Pinpoint the cell where the given text exists, returning its (X, Y) midpoint coordinate. 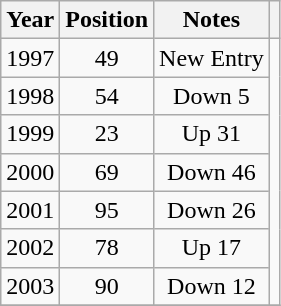
1999 (30, 134)
2003 (30, 286)
Year (30, 20)
95 (107, 210)
49 (107, 58)
69 (107, 172)
78 (107, 248)
Down 46 (212, 172)
1998 (30, 96)
23 (107, 134)
2000 (30, 172)
Notes (212, 20)
2001 (30, 210)
Up 17 (212, 248)
Down 26 (212, 210)
90 (107, 286)
54 (107, 96)
2002 (30, 248)
New Entry (212, 58)
Up 31 (212, 134)
1997 (30, 58)
Position (107, 20)
Down 5 (212, 96)
Down 12 (212, 286)
